Output the (X, Y) coordinate of the center of the cell containing the given text.  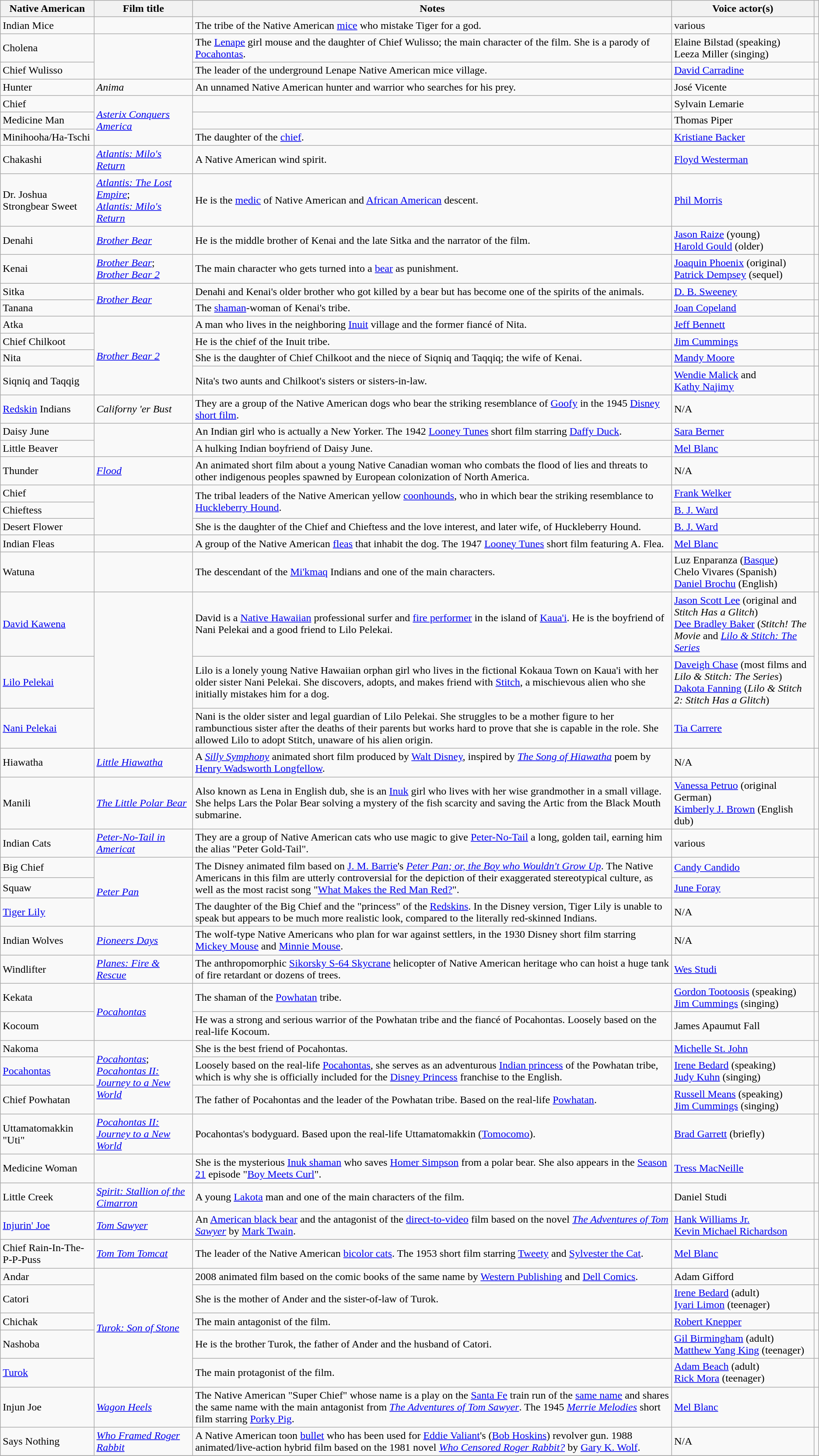
Thomas Piper (743, 120)
The Little Polar Bear (143, 803)
Adam Beach (adult)Rick Mora (teenager) (743, 1373)
The tribe of the Native American mice who mistake Tiger for a god. (432, 25)
Windlifter (47, 969)
Turok (47, 1373)
Tiger Lily (47, 912)
Phil Morris (743, 200)
Gil Birmingham (adult)Matthew Yang King (teenager) (743, 1344)
Redskin Indians (47, 409)
Medicine Man (47, 120)
Little Hiawatha (143, 763)
Kenai (47, 269)
D. B. Sweeney (743, 291)
Indian Mice (47, 25)
Planes: Fire & Rescue (143, 969)
Irene Bedard (adult)Iyari Limon (teenager) (743, 1299)
Tia Carrere (743, 728)
Notes (432, 9)
Robert Knepper (743, 1322)
The wolf-type Native Americans who plan for war against settlers, in the 1930 Disney short film starring Mickey Mouse and Minnie Mouse. (432, 940)
Siqniq and Taqqig (47, 381)
Nashoba (47, 1344)
David Kawena (47, 624)
They are a group of Native American cats who use magic to give Peter-No-Tail a long, golden tail, earning him the alias "Peter Gold-Tail". (432, 843)
A Silly Symphony animated short film produced by Walt Disney, inspired by The Song of Hiawatha poem by Henry Wadsworth Longfellow. (432, 763)
Mandy Moore (743, 358)
The main character who gets turned into a bear as punishment. (432, 269)
Hunter (47, 87)
The shaman-woman of Kenai's tribe. (432, 308)
Frank Welker (743, 493)
A group of the Native American fleas that inhabit the dog. The 1947 Looney Tunes short film featuring A. Flea. (432, 543)
Sylvain Lemarie (743, 104)
Candy Candido (743, 868)
Indian Cats (47, 843)
Kristiane Backer (743, 137)
2008 animated film based on the comic books of the same name by Western Publishing and Dell Comics. (432, 1277)
Sitka (47, 291)
An unnamed Native American hunter and warrior who searches for his prey. (432, 87)
José Vicente (743, 87)
An American black bear and the antagonist of the direct-to-video film based on the novel The Adventures of Tom Sawyer by Mark Twain. (432, 1226)
Russell Means (speaking)Jim Cummings (singing) (743, 1100)
Lilo Pelekai (47, 682)
A hulking Indian boyfriend of Daisy June. (432, 448)
Peter-No-Tail in Americat (143, 843)
Hank Williams Jr.Kevin Michael Richardson (743, 1226)
Chieftess (47, 510)
Minihooha/Ha-Tschi (47, 137)
Pocahontas;Pocahontas II: Journey to a New World (143, 1077)
Nani Pelekai (47, 728)
Gordon Tootoosis (speaking)Jim Cummings (singing) (743, 997)
The leader of the Native American bicolor cats. The 1953 short film starring Tweety and Sylvester the Cat. (432, 1254)
Injurin' Joe (47, 1226)
Andar (47, 1277)
Dr. Joshua Strongbear Sweet (47, 200)
Nakoma (47, 1048)
Daniel Studi (743, 1197)
Brother Bear;Brother Bear 2 (143, 269)
He is the chief of the Inuit tribe. (432, 341)
A Native American wind spirit. (432, 159)
Tom Tom Tomcat (143, 1254)
The main protagonist of the film. (432, 1373)
June Foray (743, 888)
Luz Enparanza (Basque)Chelo Vivares (Spanish)Daniel Brochu (English) (743, 572)
Elaine Bilstad (speaking)Leeza Miller (singing) (743, 48)
Jim Cummings (743, 341)
Cholena (47, 48)
Peter Pan (143, 892)
The leader of the underground Lenape Native American mice village. (432, 70)
Joan Copeland (743, 308)
Squaw (47, 888)
Chief Powhatan (47, 1100)
Wagon Heels (143, 1407)
The tribal leaders of the Native American yellow coonhounds, who in which bear the striking resemblance to Huckleberry Hound. (432, 502)
Daisy June (47, 432)
Kocoum (47, 1026)
Wes Studi (743, 969)
Pocahontas's bodyguard. Based upon the real-life Uttamatomakkin (Tomocomo). (432, 1134)
Jason Raize (young)Harold Gould (older) (743, 240)
Voice actor(s) (743, 9)
Injun Joe (47, 1407)
The descendant of the Mi'kmaq Indians and one of the main characters. (432, 572)
Who Framed Roger Rabbit (143, 1441)
Flood (143, 471)
They are a group of the Native American dogs who bear the striking resemblance of Goofy in the 1945 Disney short film. (432, 409)
Indian Fleas (47, 543)
Californy 'er Bust (143, 409)
Nita's two aunts and Chilkoot's sisters or sisters-in-law. (432, 381)
He was a strong and serious warrior of the Powhatan tribe and the fiancé of Pocahontas. Loosely based on the real-life Kocoum. (432, 1026)
She is the daughter of the Chief and Chieftess and the love interest, and later wife, of Huckleberry Hound. (432, 527)
Jason Scott Lee (original and Stitch Has a Glitch)Dee Bradley Baker (Stitch! The Movie and Lilo & Stitch: The Series (743, 624)
The shaman of the Powhatan tribe. (432, 997)
Vanessa Petruo (original German)Kimberly J. Brown (English dub) (743, 803)
Little Creek (47, 1197)
Joaquin Phoenix (original)Patrick Dempsey (sequel) (743, 269)
Tress MacNeille (743, 1168)
Says Nothing (47, 1441)
Big Chief (47, 868)
Pocahontas II: Journey to a New World (143, 1134)
Tom Sawyer (143, 1226)
Nita (47, 358)
Watuna (47, 572)
Pioneers Days (143, 940)
The main antagonist of the film. (432, 1322)
The Lenape girl mouse and the daughter of Chief Wulisso; the main character of the film. She is a parody of Pocahontas. (432, 48)
Jeff Bennett (743, 325)
Native American (47, 9)
The father of Pocahontas and the leader of the Powhatan tribe. Based on the real-life Powhatan. (432, 1100)
Chakashi (47, 159)
Uttamatomakkin "Uti" (47, 1134)
Desert Flower (47, 527)
The daughter of the chief. (432, 137)
Asterix Conquers America (143, 120)
Anima (143, 87)
Tanana (47, 308)
Catori (47, 1299)
Manili (47, 803)
Denahi and Kenai's older brother who got killed by a bear but has become one of the spirits of the animals. (432, 291)
Atlantis: Milo's Return (143, 159)
She is the mysterious Inuk shaman who saves Homer Simpson from a polar bear. She also appears in the Season 21 episode "Boy Meets Curl". (432, 1168)
Wendie Malick andKathy Najimy (743, 381)
The anthropomorphic Sikorsky S-64 Skycrane helicopter of Native American heritage who can hoist a huge tank of fire retardant or dozens of trees. (432, 969)
Little Beaver (47, 448)
Denahi (47, 240)
Chichak (47, 1322)
Spirit: Stallion of the Cimarron (143, 1197)
He is the middle brother of Kenai and the late Sitka and the narrator of the film. (432, 240)
Atka (47, 325)
Daveigh Chase (most films and Lilo & Stitch: The Series)Dakota Fanning (Lilo & Stitch 2: Stitch Has a Glitch) (743, 682)
Hiawatha (47, 763)
Irene Bedard (speaking)Judy Kuhn (singing) (743, 1071)
Medicine Woman (47, 1168)
He is the brother Turok, the father of Ander and the husband of Catori. (432, 1344)
James Apaumut Fall (743, 1026)
Adam Gifford (743, 1277)
Brad Garrett (briefly) (743, 1134)
Indian Wolves (47, 940)
She is the daughter of Chief Chilkoot and the niece of Siqniq and Taqqiq; the wife of Kenai. (432, 358)
Chief Rain-In-The-P-P-Puss (47, 1254)
Chief Wulisso (47, 70)
An Indian girl who is actually a New Yorker. The 1942 Looney Tunes short film starring Daffy Duck. (432, 432)
David Carradine (743, 70)
She is the best friend of Pocahontas. (432, 1048)
Brother Bear 2 (143, 355)
A young Lakota man and one of the main characters of the film. (432, 1197)
Atlantis: The Lost Empire;Atlantis: Milo's Return (143, 200)
Chief Chilkoot (47, 341)
She is the mother of Ander and the sister-of-law of Turok. (432, 1299)
Sara Berner (743, 432)
Michelle St. John (743, 1048)
Kekata (47, 997)
He is the medic of Native American and African American descent. (432, 200)
Floyd Westerman (743, 159)
Turok: Son of Stone (143, 1327)
A man who lives in the neighboring Inuit village and the former fiancé of Nita. (432, 325)
Film title (143, 9)
Thunder (47, 471)
